For the text-containing cell, return its midpoint in [X, Y] coordinate format. 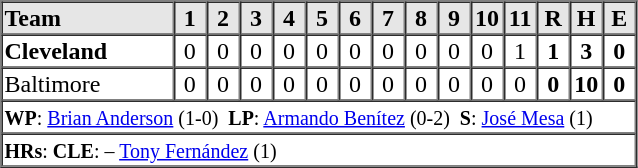
8 [422, 18]
7 [388, 18]
Baltimore [88, 84]
5 [322, 18]
WP: Brian Anderson (1-0) LP: Armando Benítez (0-2) S: José Mesa (1) [319, 116]
H [586, 18]
E [620, 18]
R [554, 18]
4 [288, 18]
Cleveland [88, 50]
6 [354, 18]
2 [222, 18]
11 [520, 18]
HRs: CLE: – Tony Fernández (1) [319, 150]
Team [88, 18]
9 [454, 18]
